Detect which cell encompasses the target text, then output its (X, Y) center coordinate. 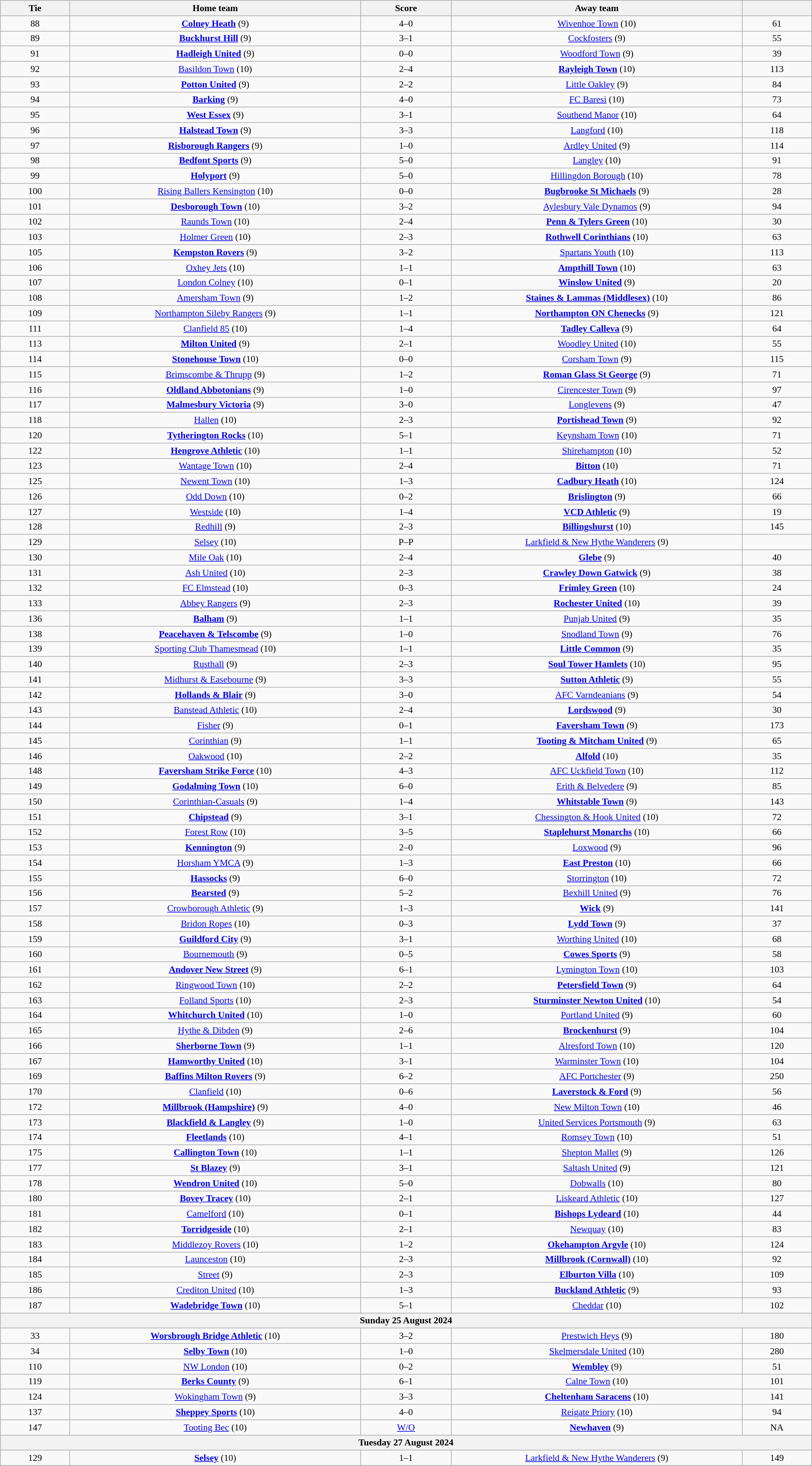
Tuesday 27 August 2024 (406, 1443)
Horsham YMCA (9) (215, 863)
151 (35, 817)
Lydd Town (9) (597, 924)
60 (777, 1015)
Wick (9) (597, 909)
Ringwood Town (10) (215, 985)
Holmer Green (10) (215, 237)
128 (35, 527)
Woodley United (10) (597, 344)
Rochester United (10) (597, 604)
FC Baresi (10) (597, 100)
98 (35, 161)
Woodford Town (9) (597, 54)
Aylesbury Vale Dynamos (9) (597, 206)
Street (9) (215, 1275)
Bournemouth (9) (215, 954)
Cheltenham Saracens (10) (597, 1397)
163 (35, 1000)
Southend Manor (10) (597, 115)
46 (777, 1107)
Soul Tower Hamlets (10) (597, 664)
Potton United (9) (215, 84)
Langley (10) (597, 161)
Hamworthy United (10) (215, 1061)
Winslow United (9) (597, 283)
Abbey Rangers (9) (215, 604)
Bugbrooke St Michaels (9) (597, 191)
61 (777, 24)
Godalming Town (10) (215, 787)
Hallen (10) (215, 420)
Rayleigh Town (10) (597, 69)
Oxhey Jets (10) (215, 268)
Punjab United (9) (597, 619)
Keynsham Town (10) (597, 436)
Middlezoy Rovers (10) (215, 1245)
Wokingham Town (9) (215, 1397)
Corinthian (9) (215, 741)
Hythe & Dibden (9) (215, 1031)
Staines & Lammas (Middlesex) (10) (597, 298)
280 (777, 1351)
Sheppey Sports (10) (215, 1412)
177 (35, 1168)
47 (777, 405)
Whitstable Town (9) (597, 802)
3–5 (406, 832)
Berks County (9) (215, 1382)
Crawley Down Gatwick (9) (597, 573)
88 (35, 24)
4–1 (406, 1137)
P–P (406, 542)
182 (35, 1229)
Oakwood (10) (215, 756)
132 (35, 588)
Buckhurst Hill (9) (215, 39)
138 (35, 634)
185 (35, 1275)
Basildon Town (10) (215, 69)
Kennington (9) (215, 848)
165 (35, 1031)
Fisher (9) (215, 726)
125 (35, 482)
58 (777, 954)
166 (35, 1046)
NW London (10) (215, 1367)
112 (777, 771)
Wembley (9) (597, 1367)
Blackfield & Langley (9) (215, 1122)
Bishops Lydeard (10) (597, 1214)
152 (35, 832)
Crowborough Athletic (9) (215, 909)
Andover New Street (9) (215, 970)
184 (35, 1260)
Bedfont Sports (9) (215, 161)
156 (35, 893)
Wadebridge Town (10) (215, 1305)
139 (35, 649)
148 (35, 771)
Langford (10) (597, 130)
147 (35, 1427)
84 (777, 84)
Worsbrough Bridge Athletic (10) (215, 1336)
United Services Portsmouth (9) (597, 1122)
Malmesbury Victoria (9) (215, 405)
Amersham Town (9) (215, 298)
Launceston (10) (215, 1260)
183 (35, 1245)
Ash United (10) (215, 573)
122 (35, 451)
Barking (9) (215, 100)
Chessington & Hook United (10) (597, 817)
119 (35, 1382)
107 (35, 283)
Clanfield 85 (10) (215, 329)
Romsey Town (10) (597, 1137)
Lordswood (9) (597, 710)
Newhaven (9) (597, 1427)
Chipstead (9) (215, 817)
Odd Down (10) (215, 497)
Brockenhurst (9) (597, 1031)
Glebe (9) (597, 558)
VCD Athletic (9) (597, 512)
52 (777, 451)
Folland Sports (10) (215, 1000)
Westside (10) (215, 512)
Little Oakley (9) (597, 84)
Reigate Priory (10) (597, 1412)
Sherborne Town (9) (215, 1046)
140 (35, 664)
New Milton Town (10) (597, 1107)
Sunday 25 August 2024 (406, 1321)
Cheddar (10) (597, 1305)
Loxwood (9) (597, 848)
24 (777, 588)
St Blazey (9) (215, 1168)
Cirencester Town (9) (597, 390)
Buckland Athletic (9) (597, 1290)
186 (35, 1290)
Selby Town (10) (215, 1351)
4–3 (406, 771)
Bitton (10) (597, 466)
100 (35, 191)
Calne Town (10) (597, 1382)
34 (35, 1351)
Newquay (10) (597, 1229)
Millbrook (Cornwall) (10) (597, 1260)
136 (35, 619)
131 (35, 573)
Liskeard Athletic (10) (597, 1199)
2–0 (406, 848)
Mile Oak (10) (215, 558)
Faversham Strike Force (10) (215, 771)
108 (35, 298)
157 (35, 909)
56 (777, 1092)
Camelford (10) (215, 1214)
187 (35, 1305)
Cockfosters (9) (597, 39)
167 (35, 1061)
Shepton Mallet (9) (597, 1153)
Sporting Club Thamesmead (10) (215, 649)
Snodland Town (9) (597, 634)
83 (777, 1229)
AFC Uckfield Town (10) (597, 771)
5–2 (406, 893)
20 (777, 283)
Spartans Youth (10) (597, 252)
Sutton Athletic (9) (597, 680)
117 (35, 405)
133 (35, 604)
137 (35, 1412)
Bovey Tracey (10) (215, 1199)
Wantage Town (10) (215, 466)
Elburton Villa (10) (597, 1275)
Banstead Athletic (10) (215, 710)
Longlevens (9) (597, 405)
Oldland Abbotonians (9) (215, 390)
33 (35, 1336)
Baffins Milton Rovers (9) (215, 1077)
Shirehampton (10) (597, 451)
146 (35, 756)
78 (777, 176)
Bexhill United (9) (597, 893)
AFC Portchester (9) (597, 1077)
Tooting & Mitcham United (9) (597, 741)
164 (35, 1015)
160 (35, 954)
Ardley United (9) (597, 146)
150 (35, 802)
89 (35, 39)
NA (777, 1427)
65 (777, 741)
116 (35, 390)
Brimscombe & Thrupp (9) (215, 374)
Callington Town (10) (215, 1153)
Sturminster Newton United (10) (597, 1000)
Home team (215, 8)
Cowes Sports (9) (597, 954)
Raunds Town (10) (215, 222)
111 (35, 329)
Tytherington Rocks (10) (215, 436)
Guildford City (9) (215, 939)
Torridgeside (10) (215, 1229)
Roman Glass St George (9) (597, 374)
Clanfield (10) (215, 1092)
Holyport (9) (215, 176)
Brislington (9) (597, 497)
Lymington Town (10) (597, 970)
142 (35, 695)
Penn & Tylers Green (10) (597, 222)
Wivenhoe Town (10) (597, 24)
178 (35, 1183)
Tooting Bec (10) (215, 1427)
155 (35, 878)
161 (35, 970)
Score (406, 8)
AFC Varndeanians (9) (597, 695)
Cadbury Heath (10) (597, 482)
Northampton Sileby Rangers (9) (215, 314)
154 (35, 863)
Bearsted (9) (215, 893)
Halstead Town (9) (215, 130)
174 (35, 1137)
Alfold (10) (597, 756)
Okehampton Argyle (10) (597, 1245)
Newent Town (10) (215, 482)
W/O (406, 1427)
Risborough Rangers (9) (215, 146)
99 (35, 176)
Frimley Green (10) (597, 588)
Corinthian-Casuals (9) (215, 802)
73 (777, 100)
Away team (597, 8)
110 (35, 1367)
Billingshurst (10) (597, 527)
Storrington (10) (597, 878)
175 (35, 1153)
28 (777, 191)
80 (777, 1183)
6–2 (406, 1077)
153 (35, 848)
West Essex (9) (215, 115)
Desborough Town (10) (215, 206)
Northampton ON Chenecks (9) (597, 314)
FC Elmstead (10) (215, 588)
Redhill (9) (215, 527)
Rising Ballers Kensington (10) (215, 191)
144 (35, 726)
Peacehaven & Telscombe (9) (215, 634)
162 (35, 985)
Fleetlands (10) (215, 1137)
Crediton United (10) (215, 1290)
Portland United (9) (597, 1015)
Stonehouse Town (10) (215, 359)
Erith & Belvedere (9) (597, 787)
Corsham Town (9) (597, 359)
Dobwalls (10) (597, 1183)
Warminster Town (10) (597, 1061)
40 (777, 558)
Hengrove Athletic (10) (215, 451)
172 (35, 1107)
Hillingdon Borough (10) (597, 176)
Worthing United (10) (597, 939)
Tadley Calleva (9) (597, 329)
86 (777, 298)
158 (35, 924)
2–6 (406, 1031)
123 (35, 466)
Kempston Rovers (9) (215, 252)
105 (35, 252)
0–5 (406, 954)
Alresford Town (10) (597, 1046)
Millbrook (Hampshire) (9) (215, 1107)
Faversham Town (9) (597, 726)
Wendron United (10) (215, 1183)
Portishead Town (9) (597, 420)
37 (777, 924)
170 (35, 1092)
Little Common (9) (597, 649)
Hollands & Blair (9) (215, 695)
Hassocks (9) (215, 878)
181 (35, 1214)
Whitchurch United (10) (215, 1015)
169 (35, 1077)
Balham (9) (215, 619)
Saltash United (9) (597, 1168)
East Preston (10) (597, 863)
Milton United (9) (215, 344)
London Colney (10) (215, 283)
68 (777, 939)
130 (35, 558)
Forest Row (10) (215, 832)
Laverstock & Ford (9) (597, 1092)
106 (35, 268)
Midhurst & Easebourne (9) (215, 680)
85 (777, 787)
19 (777, 512)
Colney Heath (9) (215, 24)
Skelmersdale United (10) (597, 1351)
Rusthall (9) (215, 664)
44 (777, 1214)
Hadleigh United (9) (215, 54)
Bridon Ropes (10) (215, 924)
Staplehurst Monarchs (10) (597, 832)
Rothwell Corinthians (10) (597, 237)
38 (777, 573)
Petersfield Town (9) (597, 985)
159 (35, 939)
250 (777, 1077)
Tie (35, 8)
Prestwich Heys (9) (597, 1336)
Ampthill Town (10) (597, 268)
0–6 (406, 1092)
